Output the [x, y] coordinate of the center of the cell containing the given text.  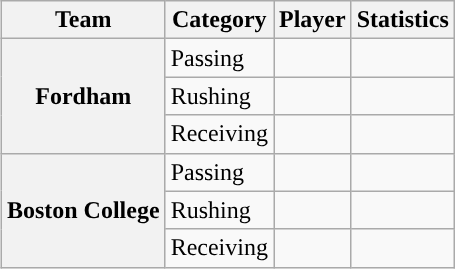
Team [83, 20]
Statistics [402, 20]
Fordham [83, 96]
Player [313, 20]
Boston College [83, 210]
Category [219, 20]
